Extract the [x, y] coordinate from the center of the cell holding the provided text.  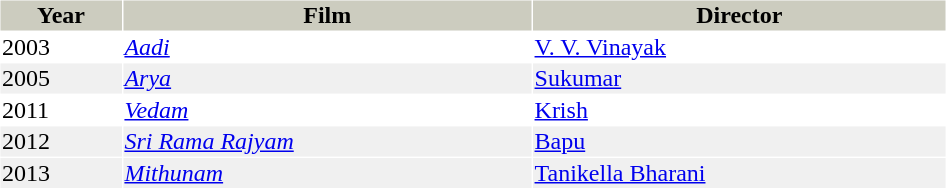
2005 [60, 79]
Director [739, 15]
Arya [328, 79]
Bapu [739, 141]
2003 [60, 47]
Krish [739, 110]
2013 [60, 173]
Vedam [328, 110]
Aadi [328, 47]
2011 [60, 110]
Sri Rama Rajyam [328, 141]
Sukumar [739, 79]
2012 [60, 141]
Year [60, 15]
V. V. Vinayak [739, 47]
Tanikella Bharani [739, 173]
Film [328, 15]
Mithunam [328, 173]
